Extract the (x, y) coordinate from the center of the cell holding the provided text.  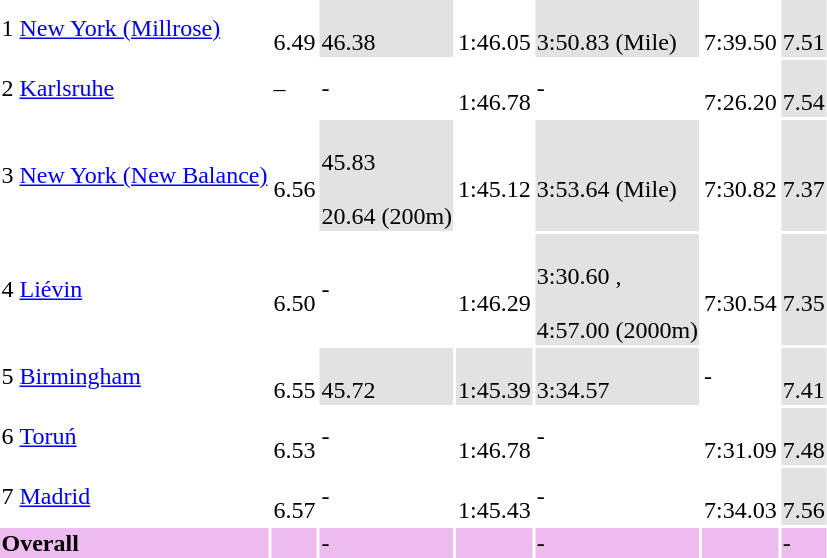
Toruń (144, 436)
6.49 (294, 28)
7.37 (804, 176)
1:45.12 (495, 176)
6 (8, 436)
45.8320.64 (200m) (387, 176)
7.35 (804, 290)
7:26.20 (741, 88)
7.41 (804, 376)
Birmingham (144, 376)
6.50 (294, 290)
6.56 (294, 176)
4 (8, 290)
Overall (134, 543)
6.53 (294, 436)
– (294, 88)
7:34.03 (741, 496)
1:45.43 (495, 496)
3:34.57 (617, 376)
5 (8, 376)
6.55 (294, 376)
7.48 (804, 436)
46.38 (387, 28)
7.51 (804, 28)
1:46.29 (495, 290)
7.54 (804, 88)
2 (8, 88)
New York (Millrose) (144, 28)
1 (8, 28)
7:30.54 (741, 290)
7:39.50 (741, 28)
7 (8, 496)
7:30.82 (741, 176)
3:50.83 (Mile) (617, 28)
45.72 (387, 376)
3:30.60 , 4:57.00 (2000m) (617, 290)
Karlsruhe (144, 88)
7.56 (804, 496)
3:53.64 (Mile) (617, 176)
1:45.39 (495, 376)
1:46.05 (495, 28)
Liévin (144, 290)
7:31.09 (741, 436)
3 (8, 176)
Madrid (144, 496)
6.57 (294, 496)
New York (New Balance) (144, 176)
